Detect which cell encompasses the target text, then output its [X, Y] center coordinate. 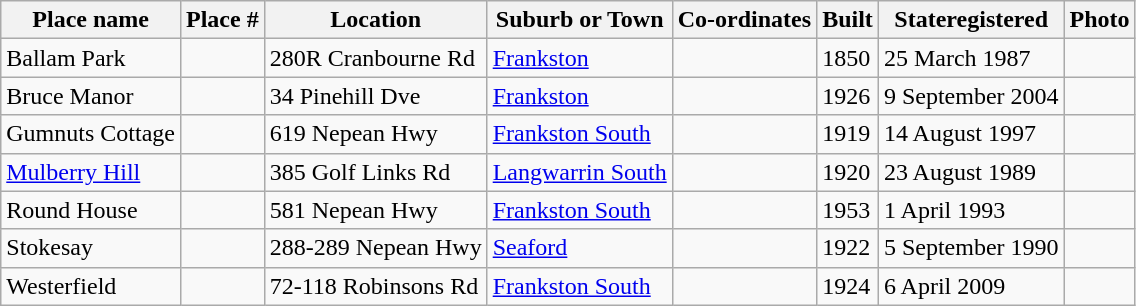
1926 [848, 96]
Stateregistered [971, 20]
25 March 1987 [971, 58]
1953 [848, 210]
23 August 1989 [971, 172]
280R Cranbourne Rd [376, 58]
Co-ordinates [744, 20]
385 Golf Links Rd [376, 172]
Mulberry Hill [91, 172]
581 Nepean Hwy [376, 210]
1 April 1993 [971, 210]
Place name [91, 20]
Photo [1100, 20]
34 Pinehill Dve [376, 96]
Gumnuts Cottage [91, 134]
Stokesay [91, 248]
619 Nepean Hwy [376, 134]
Westerfield [91, 286]
288-289 Nepean Hwy [376, 248]
1919 [848, 134]
72-118 Robinsons Rd [376, 286]
Built [848, 20]
Place # [222, 20]
1850 [848, 58]
Bruce Manor [91, 96]
Seaford [580, 248]
Ballam Park [91, 58]
5 September 1990 [971, 248]
Suburb or Town [580, 20]
Location [376, 20]
Round House [91, 210]
1924 [848, 286]
1920 [848, 172]
14 August 1997 [971, 134]
6 April 2009 [971, 286]
9 September 2004 [971, 96]
1922 [848, 248]
Langwarrin South [580, 172]
